Search for the cell housing the specified text and yield its [x, y] center coordinate. 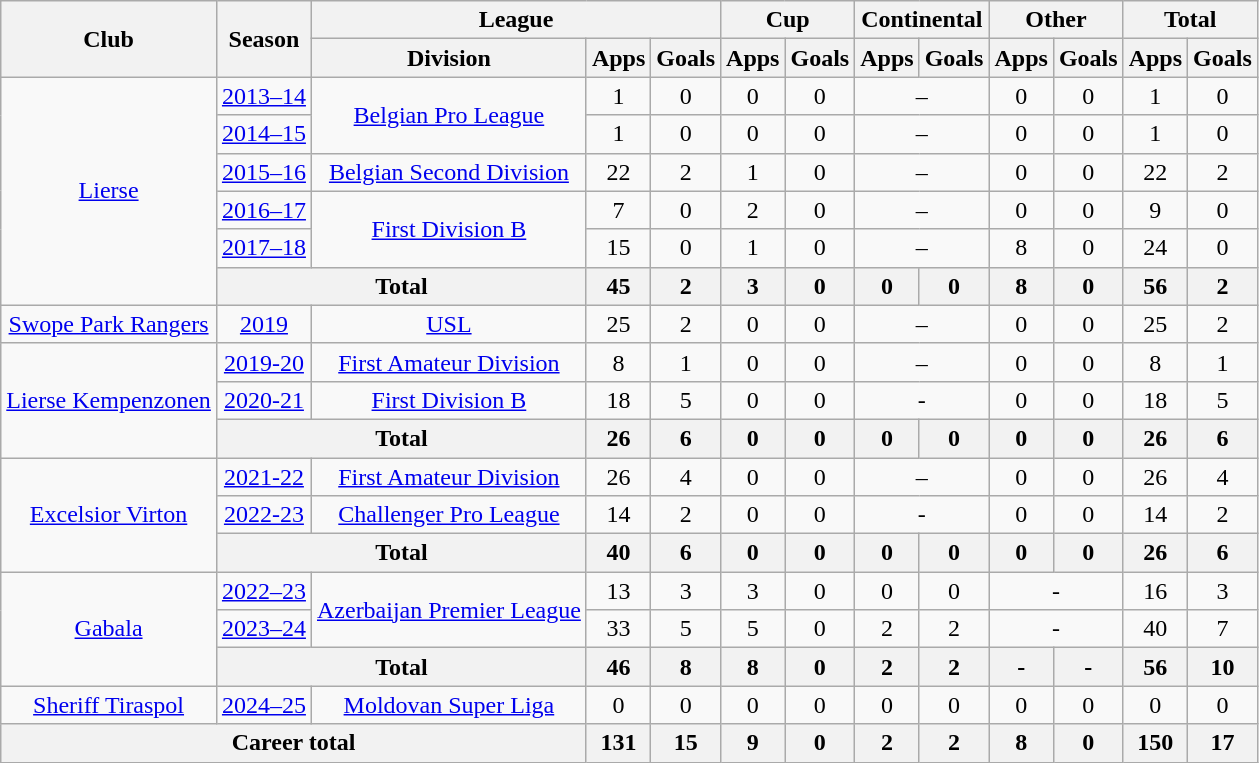
Lierse [109, 191]
45 [618, 286]
Challenger Pro League [448, 515]
Moldovan Super Liga [448, 705]
Club [109, 39]
2016–17 [264, 210]
33 [618, 629]
2013–14 [264, 96]
16 [1155, 591]
Division [448, 58]
2019-20 [264, 362]
13 [618, 591]
2024–25 [264, 705]
2020-21 [264, 400]
Gabala [109, 629]
Career total [294, 743]
24 [1155, 248]
2019 [264, 324]
150 [1155, 743]
2022–23 [264, 591]
Swope Park Rangers [109, 324]
League [516, 20]
Excelsior Virton [109, 515]
17 [1223, 743]
USL [448, 324]
10 [1223, 667]
Season [264, 39]
2022-23 [264, 515]
Cup [788, 20]
Other [1056, 20]
Lierse Kempenzonen [109, 400]
2017–18 [264, 248]
46 [618, 667]
2023–24 [264, 629]
Azerbaijan Premier League [448, 610]
Continental [922, 20]
131 [618, 743]
2015–16 [264, 172]
2021-22 [264, 477]
2014–15 [264, 134]
Belgian Second Division [448, 172]
Sheriff Tiraspol [109, 705]
Belgian Pro League [448, 115]
